Extract the (x, y) coordinate from the center of the cell holding the provided text.  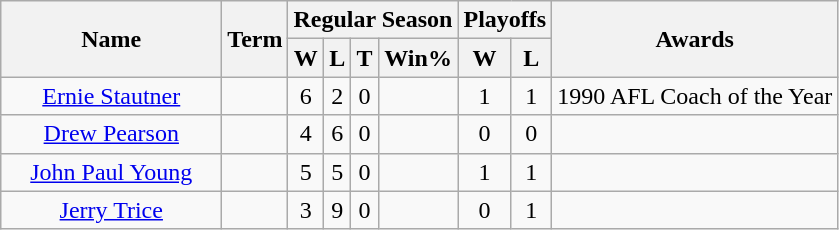
Playoffs (505, 20)
Ernie Stautner (112, 96)
Term (255, 39)
9 (336, 210)
2 (336, 96)
Jerry Trice (112, 210)
Regular Season (373, 20)
Drew Pearson (112, 134)
T (364, 58)
4 (306, 134)
John Paul Young (112, 172)
Awards (695, 39)
Name (112, 39)
Win% (418, 58)
1990 AFL Coach of the Year (695, 96)
3 (306, 210)
